Find where the given text appears and provide that cell's center as (X, Y) coordinate. 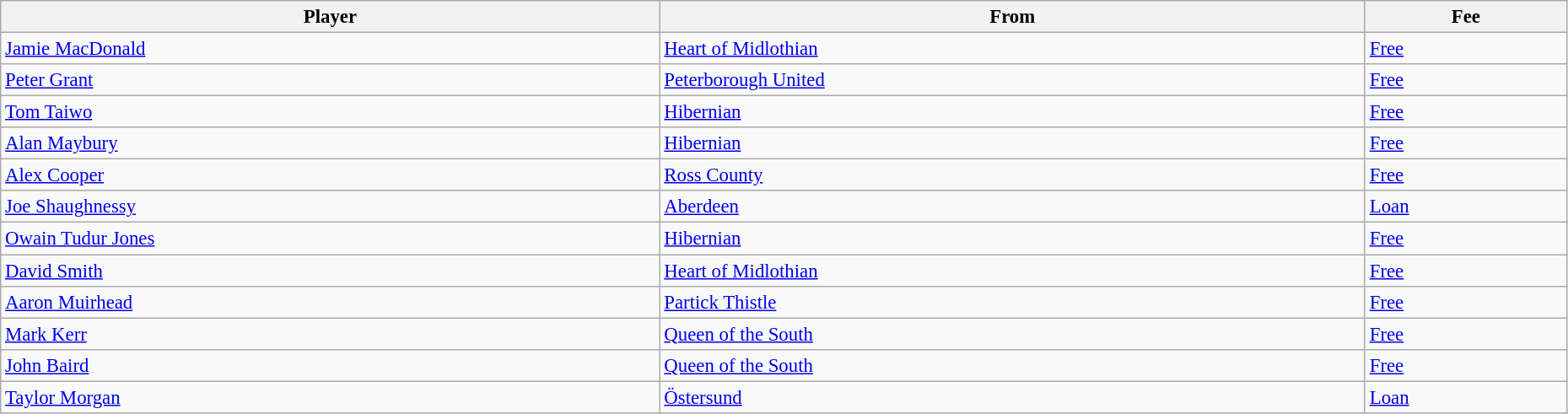
From (1012, 17)
Jamie MacDonald (331, 49)
Aberdeen (1012, 207)
Owain Tudur Jones (331, 239)
Taylor Morgan (331, 397)
John Baird (331, 365)
Ross County (1012, 175)
Tom Taiwo (331, 112)
Östersund (1012, 397)
Mark Kerr (331, 334)
Partick Thistle (1012, 302)
Fee (1466, 17)
Player (331, 17)
Joe Shaughnessy (331, 207)
Peter Grant (331, 80)
David Smith (331, 271)
Aaron Muirhead (331, 302)
Peterborough United (1012, 80)
Alan Maybury (331, 143)
Alex Cooper (331, 175)
